Return the (X, Y) coordinate for the center point of the cell that contains the specified text.  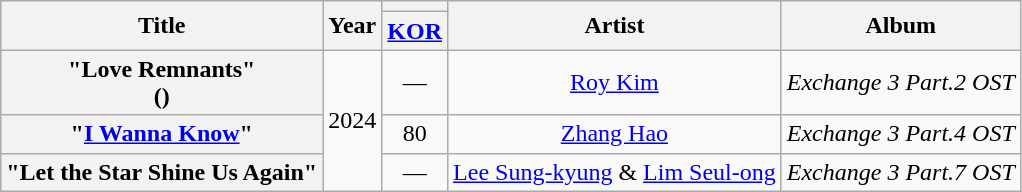
Zhang Hao (615, 134)
80 (415, 134)
Exchange 3 Part.7 OST (900, 172)
"Let the Star Shine Us Again" (162, 172)
2024 (352, 120)
Exchange 3 Part.4 OST (900, 134)
Year (352, 26)
Lee Sung-kyung & Lim Seul-ong (615, 172)
Title (162, 26)
"Love Remnants"() (162, 82)
Roy Kim (615, 82)
KOR (415, 31)
Artist (615, 26)
"I Wanna Know" (162, 134)
Album (900, 26)
Exchange 3 Part.2 OST (900, 82)
